Pinpoint the cell where the given text exists, returning its (X, Y) midpoint coordinate. 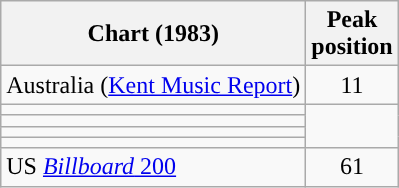
US Billboard 200 (154, 167)
Peakposition (352, 34)
61 (352, 167)
Chart (1983) (154, 34)
Australia (Kent Music Report) (154, 85)
11 (352, 85)
